Provide the [x, y] coordinate of the cell's center where the given text is located.  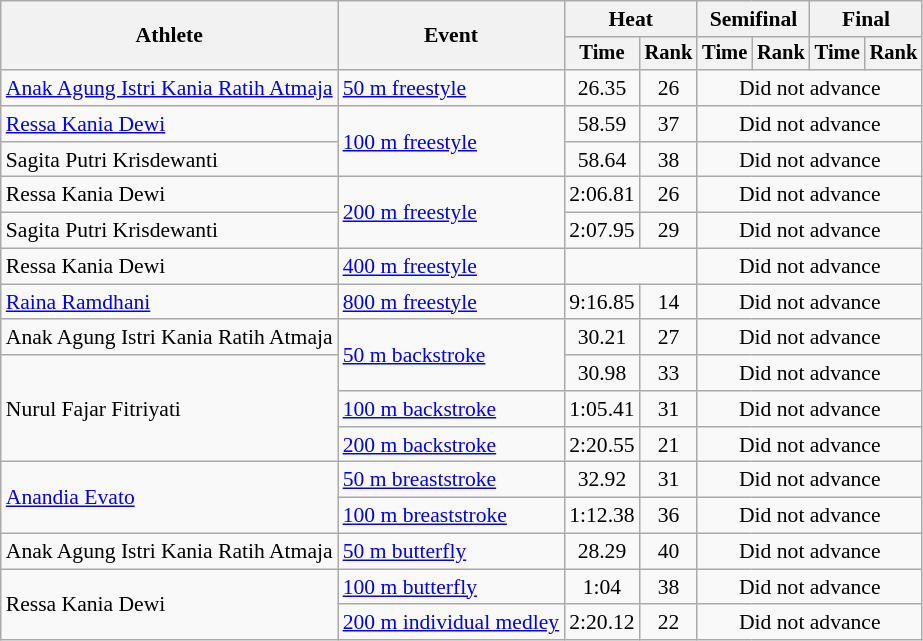
22 [669, 623]
Final [866, 19]
50 m backstroke [452, 356]
50 m freestyle [452, 88]
2:20.55 [602, 445]
37 [669, 124]
33 [669, 373]
Athlete [170, 36]
32.92 [602, 480]
2:06.81 [602, 195]
1:12.38 [602, 516]
40 [669, 552]
100 m breaststroke [452, 516]
200 m freestyle [452, 212]
Nurul Fajar Fitriyati [170, 408]
2:07.95 [602, 231]
27 [669, 338]
1:04 [602, 587]
Anandia Evato [170, 498]
28.29 [602, 552]
100 m freestyle [452, 142]
30.21 [602, 338]
100 m backstroke [452, 409]
Event [452, 36]
58.64 [602, 160]
100 m butterfly [452, 587]
21 [669, 445]
50 m butterfly [452, 552]
9:16.85 [602, 302]
200 m individual medley [452, 623]
2:20.12 [602, 623]
29 [669, 231]
1:05.41 [602, 409]
Heat [630, 19]
50 m breaststroke [452, 480]
400 m freestyle [452, 267]
200 m backstroke [452, 445]
800 m freestyle [452, 302]
30.98 [602, 373]
58.59 [602, 124]
Raina Ramdhani [170, 302]
14 [669, 302]
36 [669, 516]
Semifinal [753, 19]
26.35 [602, 88]
